Provide the [X, Y] coordinate of the cell's center where the given text is located.  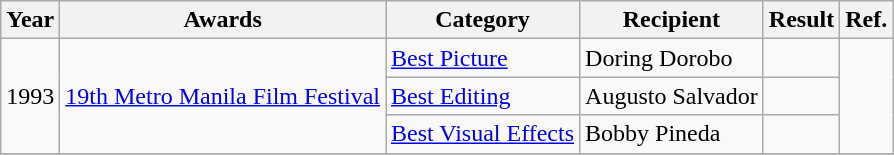
Ref. [866, 20]
Recipient [672, 20]
Doring Dorobo [672, 58]
Best Visual Effects [483, 134]
Category [483, 20]
Year [30, 20]
Result [801, 20]
Augusto Salvador [672, 96]
Awards [223, 20]
Bobby Pineda [672, 134]
Best Editing [483, 96]
1993 [30, 96]
19th Metro Manila Film Festival [223, 96]
Best Picture [483, 58]
